Pinpoint the cell where the given text exists, returning its [x, y] midpoint coordinate. 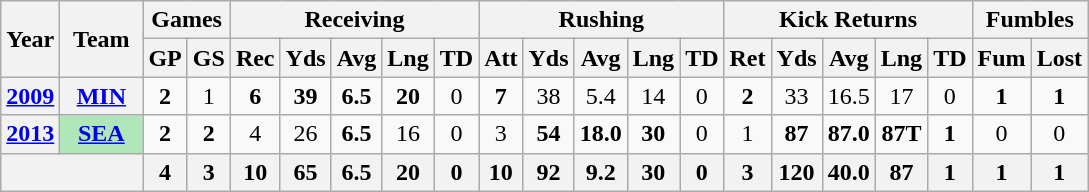
Lost [1059, 58]
54 [548, 134]
SEA [102, 134]
2013 [30, 134]
16 [408, 134]
Rushing [602, 20]
26 [306, 134]
Att [501, 58]
92 [548, 172]
40.0 [848, 172]
18.0 [600, 134]
87T [901, 134]
Receiving [354, 20]
38 [548, 96]
14 [653, 96]
33 [796, 96]
GS [208, 58]
Team [102, 39]
Ret [748, 58]
120 [796, 172]
Kick Returns [848, 20]
5.4 [600, 96]
Rec [255, 58]
2009 [30, 96]
16.5 [848, 96]
17 [901, 96]
87.0 [848, 134]
GP [165, 58]
7 [501, 96]
Fumbles [1030, 20]
Games [186, 20]
MIN [102, 96]
65 [306, 172]
9.2 [600, 172]
39 [306, 96]
6 [255, 96]
Year [30, 39]
Fum [1002, 58]
